Return the [x, y] coordinate for the center point of the cell that contains the specified text.  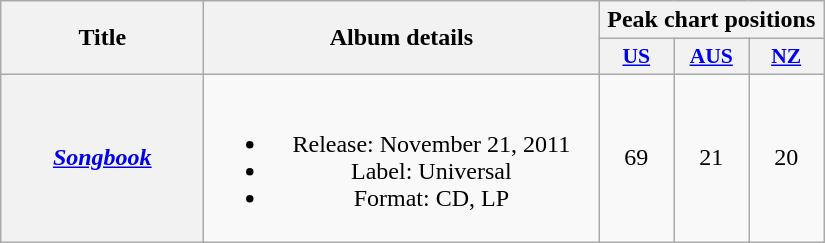
Peak chart positions [712, 20]
20 [786, 158]
Album details [402, 38]
Title [102, 38]
69 [636, 158]
Release: November 21, 2011Label: UniversalFormat: CD, LP [402, 158]
NZ [786, 57]
US [636, 57]
Songbook [102, 158]
21 [712, 158]
AUS [712, 57]
